Locate the cell with the specified text and output its (X, Y) center coordinate. 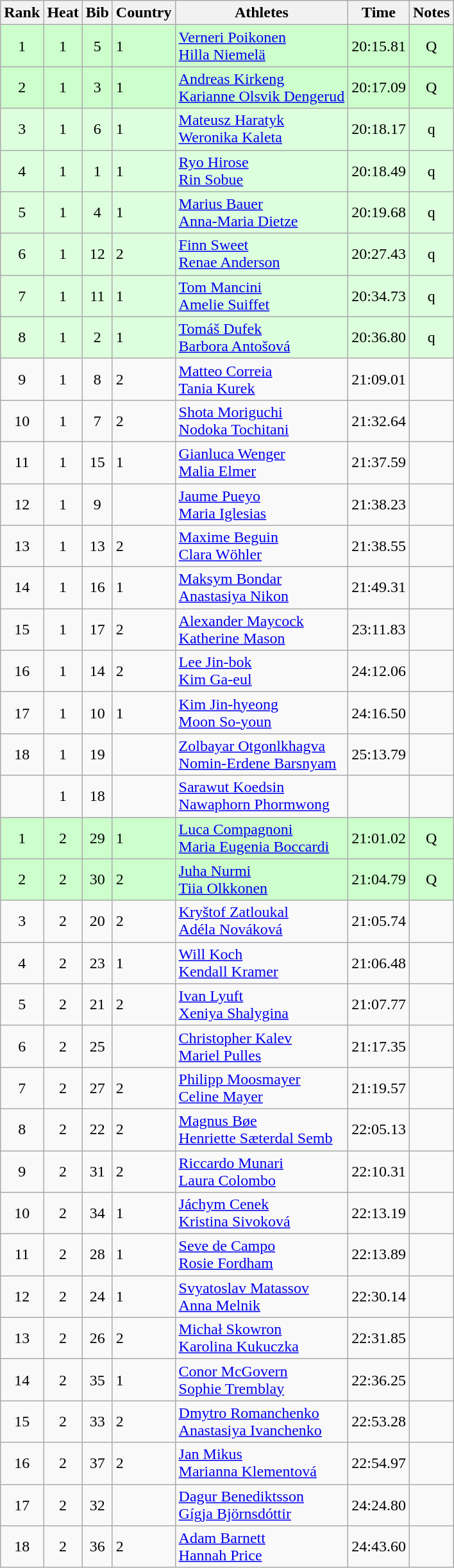
25:13.79 (379, 755)
36 (97, 1547)
Kim Jin-hyeongMoon So-youn (262, 713)
Philipp MoosmayerCeline Mayer (262, 1088)
Luca CompagnoniMaria Eugenia Boccardi (262, 838)
Dagur BenediktssonGígja Björnsdóttir (262, 1505)
21:09.01 (379, 379)
24:16.50 (379, 713)
Tom ManciniAmelie Suiffet (262, 296)
22:10.31 (379, 1171)
Magnus BøeHenriette Sæterdal Semb (262, 1129)
22:30.14 (379, 1297)
24:24.80 (379, 1505)
Alexander MaycockKatherine Mason (262, 629)
22:31.85 (379, 1338)
22:36.25 (379, 1380)
Christopher KalevMariel Pulles (262, 1046)
Mateusz HaratykWeronika Kaleta (262, 129)
26 (97, 1338)
Time (379, 13)
Conor McGovernSophie Tremblay (262, 1380)
22 (97, 1129)
Maksym BondarAnastasiya Nikon (262, 588)
20:15.81 (379, 46)
20:27.43 (379, 254)
21:38.23 (379, 504)
Seve de CampoRosie Fordham (262, 1255)
21:17.35 (379, 1046)
29 (97, 838)
25 (97, 1046)
37 (97, 1464)
Bib (97, 13)
Sarawut KoedsinNawaphorn Phormwong (262, 796)
Tomáš DufekBarbora Antošová (262, 337)
Finn SweetRenae Anderson (262, 254)
21:49.31 (379, 588)
35 (97, 1380)
33 (97, 1421)
Jan MikusMarianna Klementová (262, 1464)
22:54.97 (379, 1464)
Zolbayar OtgonlkhagvaNomin-Erdene Barsnyam (262, 755)
Michał SkowronKarolina Kukuczka (262, 1338)
21:06.48 (379, 962)
Ivan LyuftXeniya Shalygina (262, 1005)
30 (97, 879)
Heat (63, 13)
34 (97, 1214)
21:07.77 (379, 1005)
Adam BarnettHannah Price (262, 1547)
Juha NurmiTiia Olkkonen (262, 879)
23:11.83 (379, 629)
24:43.60 (379, 1547)
21:37.59 (379, 463)
21:01.02 (379, 838)
Shota MoriguchiNodoka Tochitani (262, 420)
Riccardo MunariLaura Colombo (262, 1171)
21:19.57 (379, 1088)
Notes (431, 13)
Jáchym CenekKristina Sivoková (262, 1214)
22:53.28 (379, 1421)
22:13.89 (379, 1255)
20:34.73 (379, 296)
Andreas KirkengKarianne Olsvik Dengerud (262, 87)
Kryštof ZatloukalAdéla Nováková (262, 921)
21:05.74 (379, 921)
23 (97, 962)
32 (97, 1505)
Maxime BeguinClara Wöhler (262, 546)
Athletes (262, 13)
19 (97, 755)
Country (144, 13)
Marius BauerAnna-Maria Dietze (262, 213)
21:38.55 (379, 546)
20 (97, 921)
24:12.06 (379, 672)
Svyatoslav MatassovAnna Melnik (262, 1297)
27 (97, 1088)
20:18.49 (379, 170)
Ryo HiroseRin Sobue (262, 170)
Matteo CorreiaTania Kurek (262, 379)
Lee Jin-bokKim Ga-eul (262, 672)
21 (97, 1005)
Rank (22, 13)
22:13.19 (379, 1214)
Will KochKendall Kramer (262, 962)
Dmytro RomanchenkoAnastasiya Ivanchenko (262, 1421)
Verneri PoikonenHilla Niemelä (262, 46)
Gianluca WengerMalia Elmer (262, 463)
20:17.09 (379, 87)
21:04.79 (379, 879)
20:36.80 (379, 337)
20:19.68 (379, 213)
20:18.17 (379, 129)
Jaume PueyoMaria Iglesias (262, 504)
24 (97, 1297)
22:05.13 (379, 1129)
31 (97, 1171)
21:32.64 (379, 420)
28 (97, 1255)
